Identify which cell holds the provided text, then report its [X, Y] central coordinate. 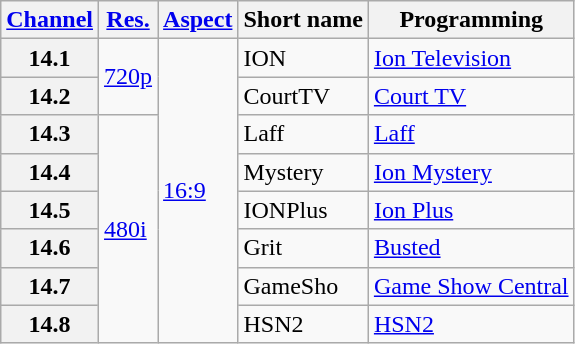
720p [128, 77]
Ion Mystery [471, 172]
Short name [303, 20]
Court TV [471, 96]
14.7 [50, 286]
16:9 [198, 191]
Programming [471, 20]
Game Show Central [471, 286]
GameSho [303, 286]
Ion Television [471, 58]
14.1 [50, 58]
14.5 [50, 210]
Grit [303, 248]
ION [303, 58]
Mystery [303, 172]
14.6 [50, 248]
Channel [50, 20]
Ion Plus [471, 210]
14.3 [50, 134]
480i [128, 229]
IONPlus [303, 210]
14.2 [50, 96]
Busted [471, 248]
14.8 [50, 324]
Res. [128, 20]
CourtTV [303, 96]
Aspect [198, 20]
14.4 [50, 172]
